Detect which cell encompasses the target text, then output its (X, Y) center coordinate. 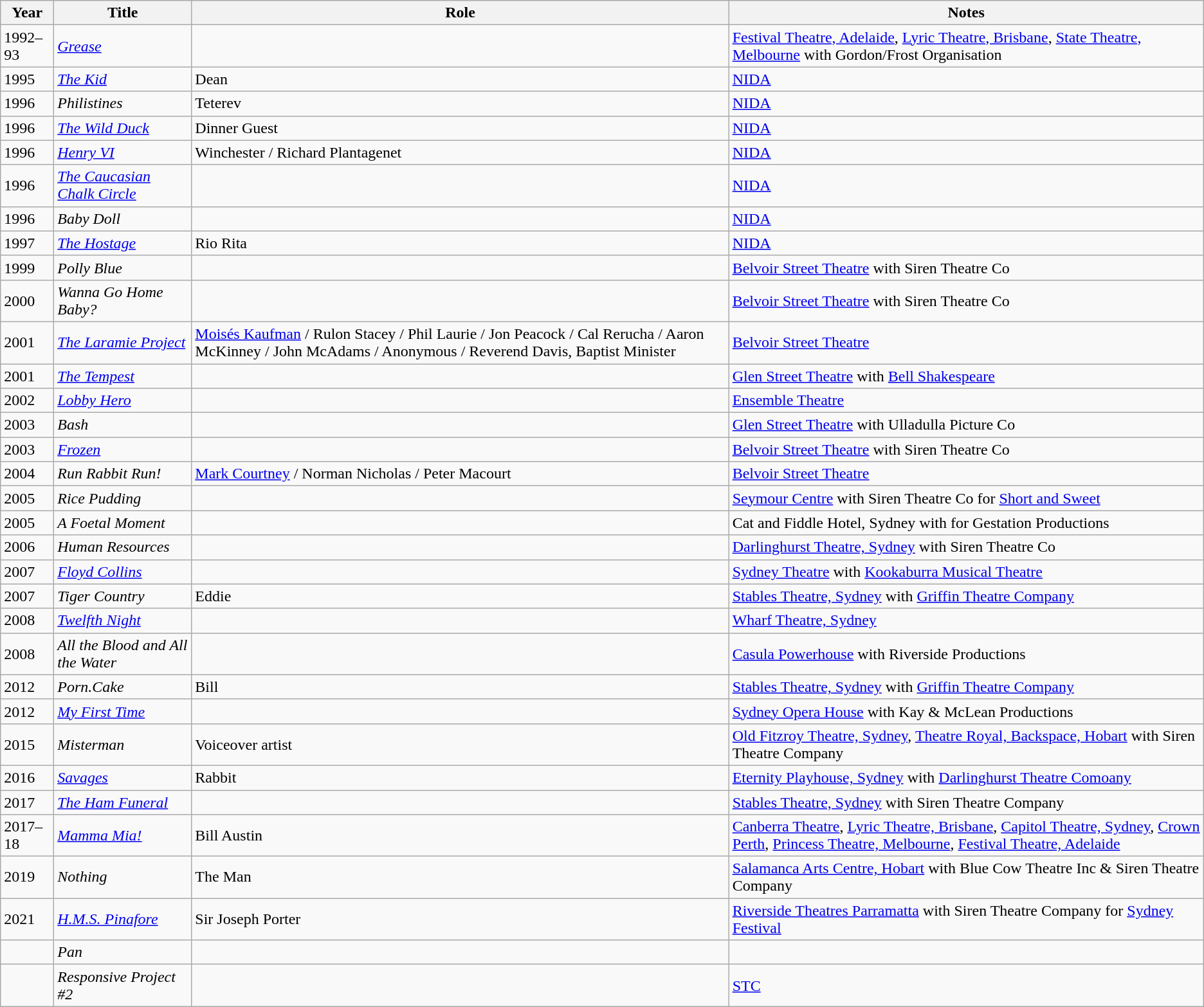
The Ham Funeral (123, 802)
2021 (27, 920)
Lobby Hero (123, 401)
Human Resources (123, 547)
H.M.S. Pinafore (123, 920)
Eternity Playhouse, Sydney with Darlinghurst Theatre Comoany (966, 777)
1997 (27, 243)
My First Time (123, 711)
The Laramie Project (123, 342)
Role (461, 13)
The Caucasian Chalk Circle (123, 185)
2019 (27, 877)
Philistines (123, 104)
Sydney Theatre with Kookaburra Musical Theatre (966, 572)
Notes (966, 13)
Twelfth Night (123, 621)
Bash (123, 425)
2006 (27, 547)
Bill (461, 687)
Glen Street Theatre with Bell Shakespeare (966, 376)
Seymour Centre with Siren Theatre Co for Short and Sweet (966, 498)
Winchester / Richard Plantagenet (461, 152)
Wanna Go Home Baby? (123, 301)
Teterev (461, 104)
2002 (27, 401)
Rio Rita (461, 243)
STC (966, 985)
Stables Theatre, Sydney with Siren Theatre Company (966, 802)
Casula Powerhouse with Riverside Productions (966, 653)
2016 (27, 777)
Eddie (461, 596)
The Man (461, 877)
2015 (27, 745)
Responsive Project #2 (123, 985)
1999 (27, 268)
Porn.Cake (123, 687)
Riverside Theatres Parramatta with Siren Theatre Company for Sydney Festival (966, 920)
Old Fitzroy Theatre, Sydney, Theatre Royal, Backspace, Hobart with Siren Theatre Company (966, 745)
Rice Pudding (123, 498)
2000 (27, 301)
2004 (27, 474)
Sydney Opera House with Kay & McLean Productions (966, 711)
2017–18 (27, 836)
Wharf Theatre, Sydney (966, 621)
Baby Doll (123, 219)
1992–93 (27, 46)
Salamanca Arts Centre, Hobart with Blue Cow Theatre Inc & Siren Theatre Company (966, 877)
A Foetal Moment (123, 523)
Pan (123, 952)
Ensemble Theatre (966, 401)
All the Blood and All the Water (123, 653)
Henry VI (123, 152)
Festival Theatre, Adelaide, Lyric Theatre, Brisbane, State Theatre, Melbourne with Gordon/Frost Organisation (966, 46)
Tiger Country (123, 596)
Frozen (123, 449)
Polly Blue (123, 268)
Mark Courtney / Norman Nicholas / Peter Macourt (461, 474)
Voiceover artist (461, 745)
Canberra Theatre, Lyric Theatre, Brisbane, Capitol Theatre, Sydney, Crown Perth, Princess Theatre, Melbourne, Festival Theatre, Adelaide (966, 836)
Bill Austin (461, 836)
The Wild Duck (123, 128)
Savages (123, 777)
Floyd Collins (123, 572)
Cat and Fiddle Hotel, Sydney with for Gestation Productions (966, 523)
Nothing (123, 877)
2017 (27, 802)
1995 (27, 79)
The Hostage (123, 243)
The Tempest (123, 376)
Grease (123, 46)
Dean (461, 79)
Title (123, 13)
The Kid (123, 79)
Darlinghurst Theatre, Sydney with Siren Theatre Co (966, 547)
Mamma Mia! (123, 836)
Run Rabbit Run! (123, 474)
Glen Street Theatre with Ulladulla Picture Co (966, 425)
Dinner Guest (461, 128)
Sir Joseph Porter (461, 920)
Year (27, 13)
Misterman (123, 745)
Rabbit (461, 777)
